Determine the [x, y] coordinate at the center of the cell enclosing the given text.  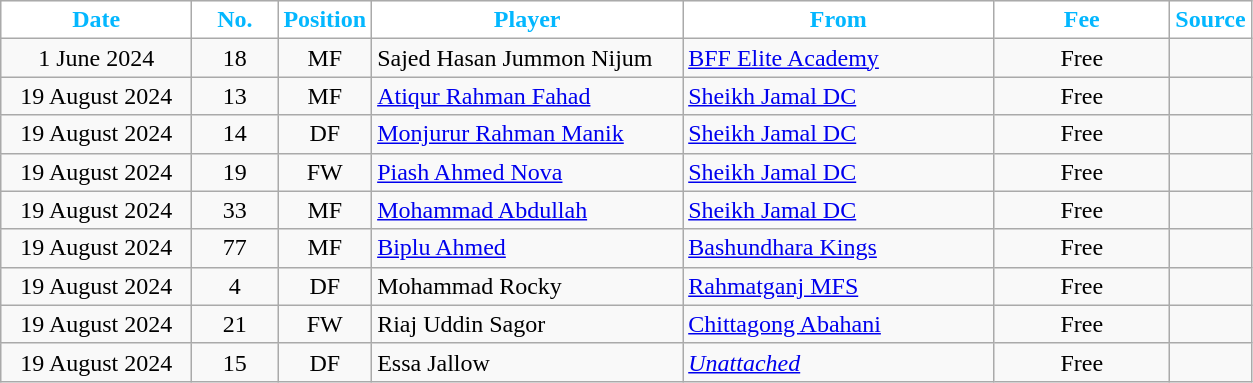
4 [235, 286]
Biplu Ahmed [528, 248]
Mohammad Abdullah [528, 210]
19 [235, 172]
From [838, 20]
21 [235, 324]
13 [235, 96]
Source [1210, 20]
Atiqur Rahman Fahad [528, 96]
33 [235, 210]
Essa Jallow [528, 362]
Position [325, 20]
Player [528, 20]
14 [235, 134]
77 [235, 248]
Bashundhara Kings [838, 248]
18 [235, 58]
Piash Ahmed Nova [528, 172]
No. [235, 20]
Mohammad Rocky [528, 286]
Monjurur Rahman Manik [528, 134]
15 [235, 362]
Chittagong Abahani [838, 324]
Sajed Hasan Jummon Nijum [528, 58]
Fee [1082, 20]
Rahmatganj MFS [838, 286]
BFF Elite Academy [838, 58]
Riaj Uddin Sagor [528, 324]
Date [96, 20]
1 June 2024 [96, 58]
Unattached [838, 362]
